Provide the (X, Y) coordinate of the cell's center where the given text is located.  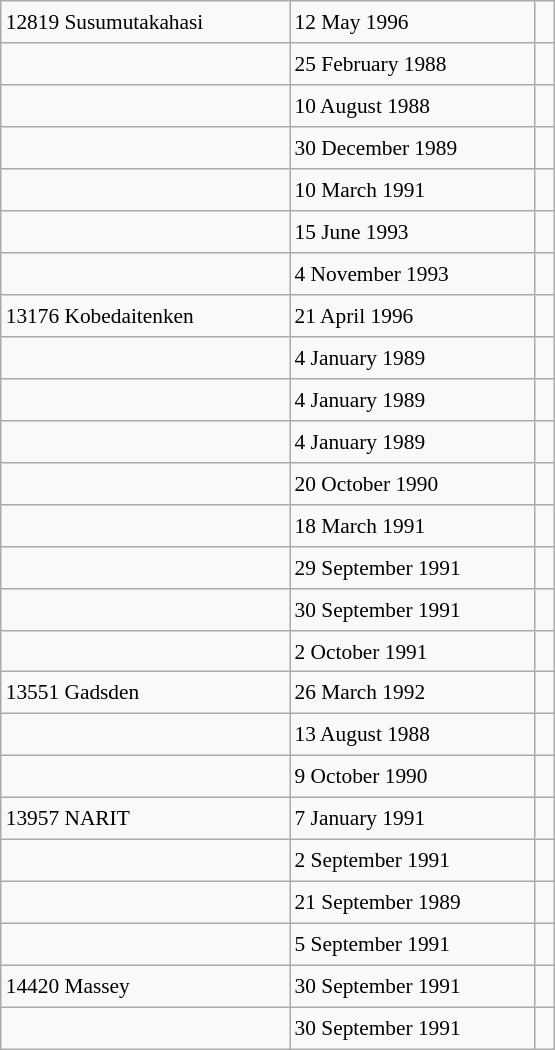
30 December 1989 (412, 148)
12819 Susumutakahasi (146, 22)
2 October 1991 (412, 651)
18 March 1991 (412, 525)
9 October 1990 (412, 777)
21 April 1996 (412, 316)
10 March 1991 (412, 190)
29 September 1991 (412, 567)
7 January 1991 (412, 819)
15 June 1993 (412, 232)
2 September 1991 (412, 861)
12 May 1996 (412, 22)
4 November 1993 (412, 274)
25 February 1988 (412, 64)
13176 Kobedaitenken (146, 316)
14420 Massey (146, 986)
13551 Gadsden (146, 693)
26 March 1992 (412, 693)
13957 NARIT (146, 819)
21 September 1989 (412, 903)
10 August 1988 (412, 106)
13 August 1988 (412, 735)
5 September 1991 (412, 945)
20 October 1990 (412, 483)
